Return (X, Y) of the center of cell containing provided text 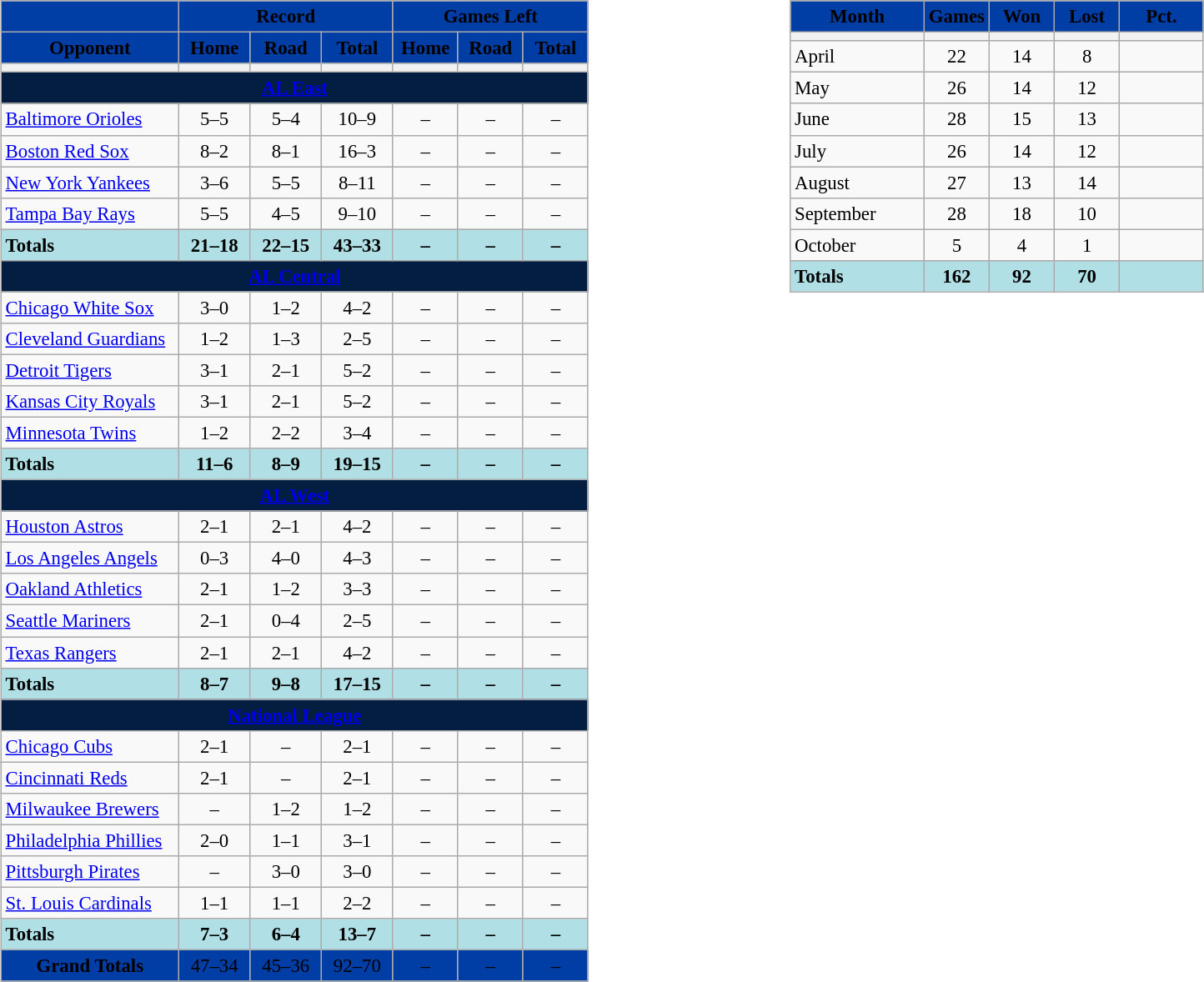
August (857, 183)
16–3 (358, 151)
Won (1021, 17)
10 (1087, 213)
70 (1087, 276)
8–1 (286, 151)
1 (1087, 245)
September (857, 213)
9–8 (286, 684)
8–9 (286, 464)
Tampa Bay Rays (90, 213)
Cleveland Guardians (90, 339)
Lost (1087, 17)
92–70 (358, 965)
Games (956, 17)
Chicago White Sox (90, 308)
Grand Totals (90, 965)
National League (294, 715)
Los Angeles Angels (90, 559)
4–5 (286, 213)
17–15 (358, 684)
8–7 (214, 684)
July (857, 151)
162 (956, 276)
Cincinnati Reds (90, 778)
2–0 (214, 840)
0–4 (286, 621)
Baltimore Orioles (90, 119)
June (857, 119)
27 (956, 183)
October (857, 245)
Month (857, 17)
Pct. (1162, 17)
Seattle Mariners (90, 621)
7–3 (214, 934)
8 (1087, 57)
8–2 (214, 151)
AL Central (294, 276)
1–3 (286, 339)
New York Yankees (90, 183)
Houston Astros (90, 527)
8–11 (358, 183)
0–3 (214, 559)
10–9 (358, 119)
22–15 (286, 245)
9–10 (358, 213)
45–36 (286, 965)
Oakland Athletics (90, 589)
21–18 (214, 245)
4–0 (286, 559)
3–4 (358, 433)
6–4 (286, 934)
5 (956, 245)
AL West (294, 496)
3–3 (358, 589)
Opponent (90, 48)
3–6 (214, 183)
Minnesota Twins (90, 433)
4–3 (358, 559)
Pittsburgh Pirates (90, 872)
Kansas City Royals (90, 402)
Philadelphia Phillies (90, 840)
Games Left (490, 17)
Record (285, 17)
43–33 (358, 245)
47–34 (214, 965)
St. Louis Cardinals (90, 903)
13–7 (358, 934)
Milwaukee Brewers (90, 809)
4 (1021, 245)
May (857, 88)
Detroit Tigers (90, 370)
92 (1021, 276)
Boston Red Sox (90, 151)
18 (1021, 213)
April (857, 57)
11–6 (214, 464)
Chicago Cubs (90, 746)
22 (956, 57)
19–15 (358, 464)
AL East (294, 88)
15 (1021, 119)
5–4 (286, 119)
Texas Rangers (90, 653)
